Scan for the cell matching the given text and deliver its [X, Y] coordinate at center. 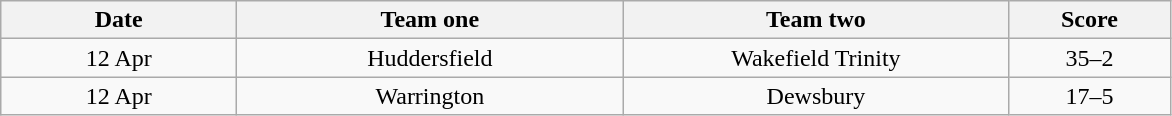
17–5 [1090, 96]
35–2 [1090, 58]
Score [1090, 20]
Warrington [430, 96]
Team one [430, 20]
Team two [816, 20]
Dewsbury [816, 96]
Date [119, 20]
Huddersfield [430, 58]
Wakefield Trinity [816, 58]
